Pinpoint the cell where the given text exists, returning its [x, y] midpoint coordinate. 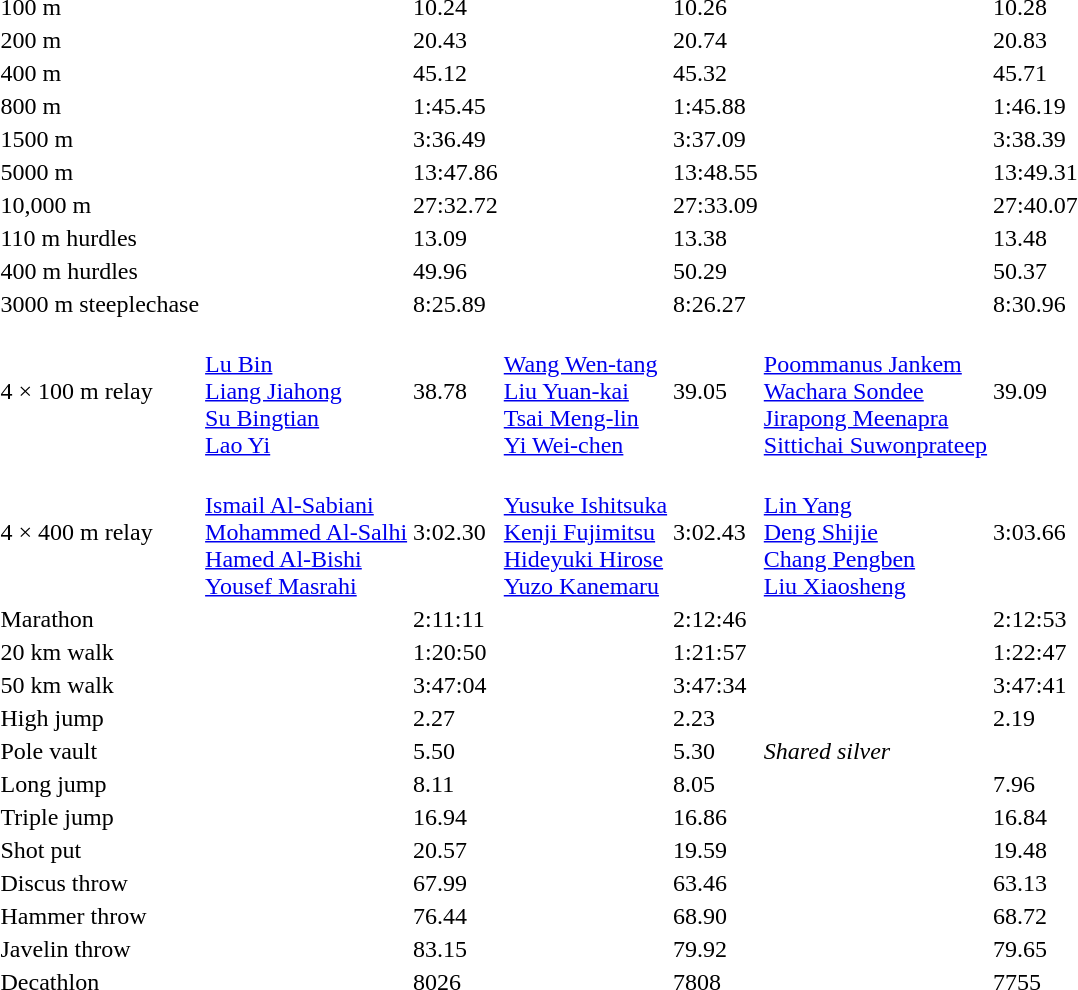
83.15 [456, 949]
8.05 [716, 784]
5.30 [716, 751]
20.43 [456, 40]
8:25.89 [456, 304]
45.12 [456, 73]
Wang Wen-tangLiu Yuan-kaiTsai Meng-linYi Wei-chen [585, 391]
68.90 [716, 916]
1:45.88 [716, 106]
Ismail Al-SabianiMohammed Al-SalhiHamed Al-BishiYousef Masrahi [306, 532]
3:47:04 [456, 685]
1:20:50 [456, 652]
3:47:34 [716, 685]
3:02.30 [456, 532]
3:36.49 [456, 139]
20.57 [456, 850]
5.50 [456, 751]
1:45.45 [456, 106]
Poommanus JankemWachara SondeeJirapong MeenapraSittichai Suwonprateep [875, 391]
49.96 [456, 271]
79.92 [716, 949]
2.27 [456, 718]
76.44 [456, 916]
67.99 [456, 883]
Shared silver [875, 751]
19.59 [716, 850]
13.09 [456, 238]
16.86 [716, 817]
45.32 [716, 73]
8.11 [456, 784]
13:47.86 [456, 172]
27:32.72 [456, 205]
27:33.09 [716, 205]
38.78 [456, 391]
1:21:57 [716, 652]
Lin YangDeng ShijieChang PengbenLiu Xiaosheng [875, 532]
39.05 [716, 391]
Yusuke IshitsukaKenji FujimitsuHideyuki HiroseYuzo Kanemaru [585, 532]
Lu BinLiang JiahongSu BingtianLao Yi [306, 391]
13.38 [716, 238]
8:26.27 [716, 304]
20.74 [716, 40]
13:48.55 [716, 172]
3:37.09 [716, 139]
2.23 [716, 718]
50.29 [716, 271]
3:02.43 [716, 532]
2:12:46 [716, 619]
2:11:11 [456, 619]
63.46 [716, 883]
16.94 [456, 817]
